For the text-containing cell, return its midpoint in (X, Y) coordinate format. 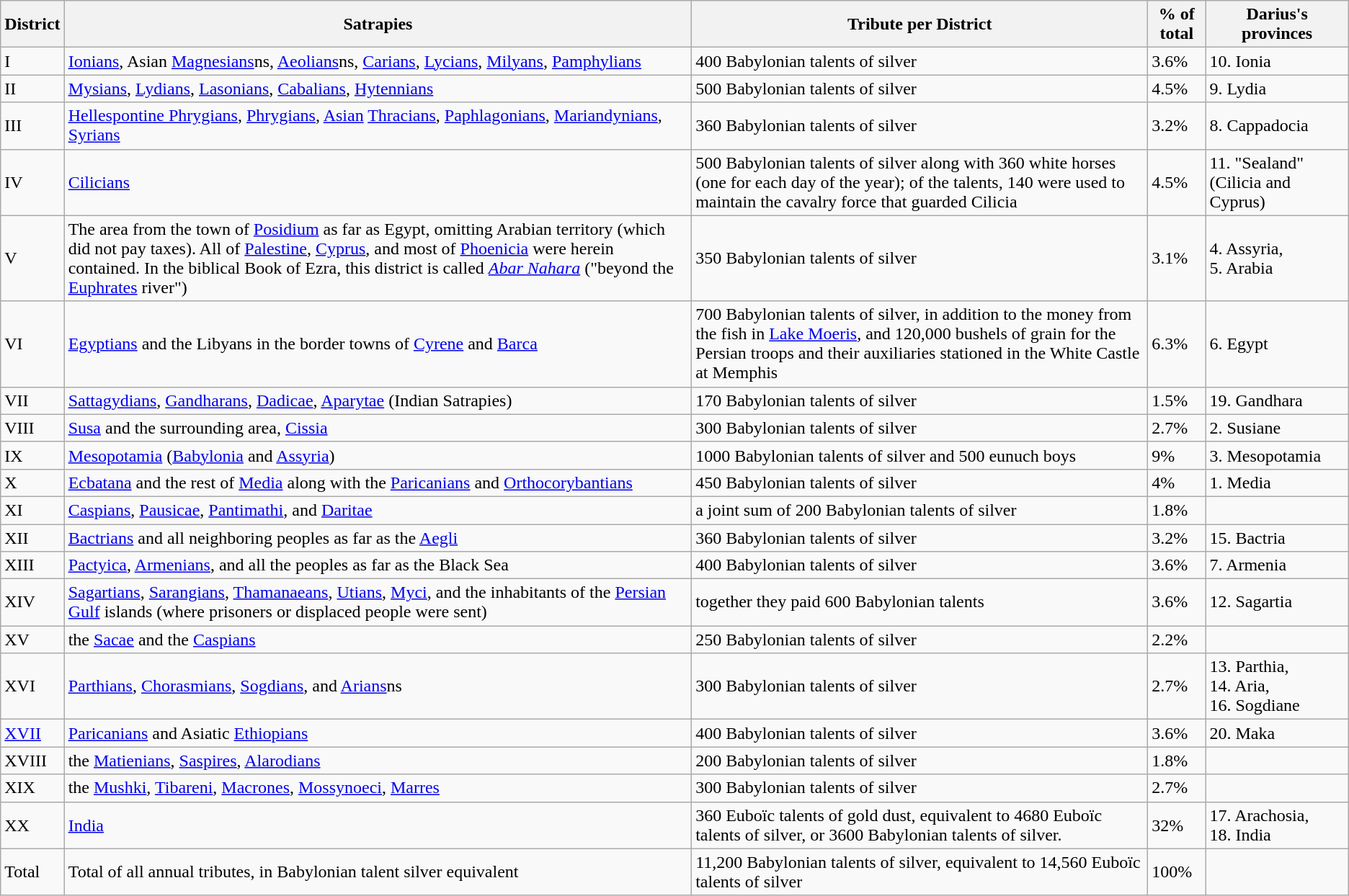
17. Arachosia, 18. India (1277, 825)
XVIII (32, 761)
Hellespontine Phrygians, Phrygians, Asian Thracians, Paphlagonians, Mariandynians, Syrians (378, 125)
Darius's provinces (1277, 24)
Parthians, Chorasmians, Sogdians, and Ariansns (378, 686)
500 Babylonian talents of silver (920, 89)
XV (32, 640)
VI (32, 344)
2. Susiane (1277, 428)
450 Babylonian talents of silver (920, 483)
9% (1177, 455)
6.3% (1177, 344)
XX (32, 825)
I (32, 61)
200 Babylonian talents of silver (920, 761)
Mysians, Lydians, Lasonians, Cabalians, Hytennians (378, 89)
3.1% (1177, 258)
Ecbatana and the rest of Media along with the Paricanians and Orthocorybantians (378, 483)
Tribute per District (920, 24)
19. Gandhara (1277, 400)
XVI (32, 686)
7. Armenia (1277, 565)
Cilicians (378, 182)
the Mushki, Tibareni, Macrones, Mossynoeci, Marres (378, 788)
the Sacae and the Caspians (378, 640)
Sattagydians, Gandharans, Dadicae, Aparytae (Indian Satrapies) (378, 400)
1000 Babylonian talents of silver and 500 eunuch boys (920, 455)
Satrapies (378, 24)
170 Babylonian talents of silver (920, 400)
VII (32, 400)
12. Sagartia (1277, 602)
20. Maka (1277, 733)
Total (32, 872)
a joint sum of 200 Babylonian talents of silver (920, 510)
XIV (32, 602)
XIX (32, 788)
Ionians, Asian Magnesiansns, Aeoliansns, Carians, Lycians, Milyans, Pamphylians (378, 61)
360 Euboïc talents of gold dust, equivalent to 4680 Euboïc talents of silver, or 3600 Babylonian talents of silver. (920, 825)
1. Media (1277, 483)
11,200 Babylonian talents of silver, equivalent to 14,560 Euboïc talents of silver (920, 872)
6. Egypt (1277, 344)
Paricanians and Asiatic Ethiopians (378, 733)
Pactyica, Armenians, and all the peoples as far as the Black Sea (378, 565)
XVII (32, 733)
III (32, 125)
11. "Sealand" (Cilicia and Cyprus) (1277, 182)
together they paid 600 Babylonian talents (920, 602)
XI (32, 510)
10. Ionia (1277, 61)
13. Parthia, 14. Aria, 16. Sogdiane (1277, 686)
32% (1177, 825)
Bactrians and all neighboring peoples as far as the Aegli (378, 538)
VIII (32, 428)
Mesopotamia (Babylonia and Assyria) (378, 455)
II (32, 89)
V (32, 258)
3. Mesopotamia (1277, 455)
15. Bactria (1277, 538)
District (32, 24)
the Matienians, Saspires, Alarodians (378, 761)
Egyptians and the Libyans in the border towns of Cyrene and Barca (378, 344)
India (378, 825)
100% (1177, 872)
Caspians, Pausicae, Pantimathi, and Daritae (378, 510)
IX (32, 455)
2.2% (1177, 640)
1.5% (1177, 400)
Sagartians, Sarangians, Thamanaeans, Utians, Myci, and the inhabitants of the Persian Gulf islands (where prisoners or displaced people were sent) (378, 602)
8. Cappadocia (1277, 125)
XII (32, 538)
XIII (32, 565)
4% (1177, 483)
X (32, 483)
4. Assyria, 5. Arabia (1277, 258)
Susa and the surrounding area, Cissia (378, 428)
IV (32, 182)
Total of all annual tributes, in Babylonian talent silver equivalent (378, 872)
250 Babylonian talents of silver (920, 640)
% of total (1177, 24)
350 Babylonian talents of silver (920, 258)
9. Lydia (1277, 89)
